Return (x, y) of the center of cell containing provided text 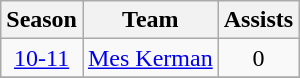
Season (42, 20)
Team (150, 20)
10-11 (42, 58)
Mes Kerman (150, 58)
0 (258, 58)
Assists (258, 20)
